Detect which cell encompasses the target text, then output its [X, Y] center coordinate. 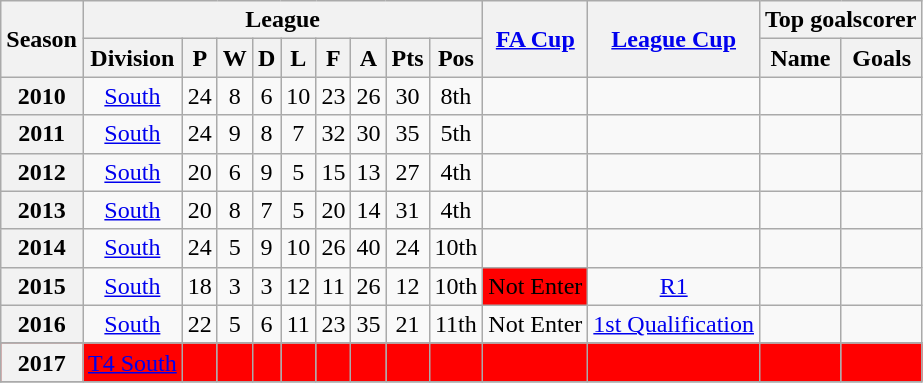
2010 [42, 96]
14 [368, 210]
27 [408, 172]
A [368, 58]
F [334, 58]
Name [801, 58]
P [200, 58]
FA Cup [536, 39]
21 [408, 324]
31 [408, 210]
2014 [42, 248]
Goals [881, 58]
League Cup [674, 39]
32 [334, 134]
2012 [42, 172]
Division [132, 58]
Pos [456, 58]
Top goalscorer [841, 20]
15 [334, 172]
2013 [42, 210]
L [298, 58]
W [234, 58]
8th [456, 96]
League [282, 20]
1st Qualification [674, 324]
5th [456, 134]
D [266, 58]
18 [200, 286]
T4 South [132, 362]
Season [42, 39]
11th [456, 324]
2015 [42, 286]
Pts [408, 58]
2017 [42, 362]
2011 [42, 134]
2016 [42, 324]
22 [200, 324]
R1 [674, 286]
40 [368, 248]
13 [368, 172]
